Pinpoint the cell where the given text exists, returning its [X, Y] midpoint coordinate. 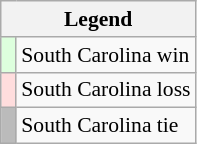
South Carolina win [106, 55]
Legend [98, 19]
South Carolina tie [106, 126]
South Carolina loss [106, 90]
